Detect which cell encompasses the target text, then output its (x, y) center coordinate. 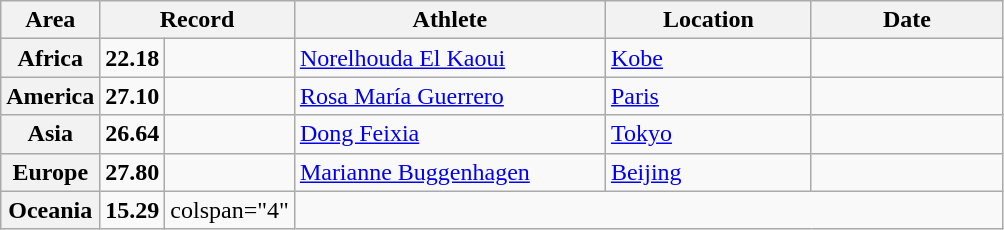
America (50, 96)
Europe (50, 172)
Tokyo (708, 134)
Beijing (708, 172)
Asia (50, 134)
colspan="4" (230, 210)
Dong Feixia (450, 134)
22.18 (132, 58)
Africa (50, 58)
Rosa María Guerrero (450, 96)
26.64 (132, 134)
Oceania (50, 210)
Area (50, 20)
Athlete (450, 20)
Norelhouda El Kaoui (450, 58)
Record (198, 20)
Location (708, 20)
Kobe (708, 58)
Marianne Buggenhagen (450, 172)
27.10 (132, 96)
15.29 (132, 210)
Paris (708, 96)
27.80 (132, 172)
Date (906, 20)
